Output the [X, Y] coordinate of the center of the cell containing the given text.  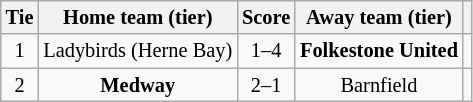
Home team (tier) [138, 17]
Away team (tier) [379, 17]
2–1 [266, 85]
Folkestone United [379, 51]
Tie [20, 17]
Barnfield [379, 85]
1 [20, 51]
2 [20, 85]
Score [266, 17]
1–4 [266, 51]
Ladybirds (Herne Bay) [138, 51]
Medway [138, 85]
